Extract the (X, Y) coordinate from the center of the cell holding the provided text.  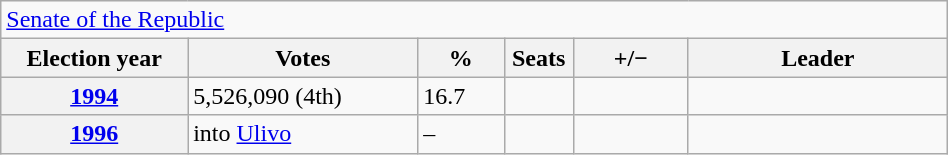
into Ulivo (303, 134)
16.7 (461, 96)
Seats (538, 58)
Senate of the Republic (474, 20)
Votes (303, 58)
Leader (818, 58)
1994 (94, 96)
Election year (94, 58)
1996 (94, 134)
+/− (630, 58)
% (461, 58)
5,526,090 (4th) (303, 96)
– (461, 134)
